Determine the (x, y) coordinate at the center of the cell enclosing the given text.  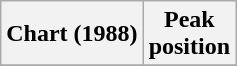
Peakposition (189, 34)
Chart (1988) (72, 34)
